Find where the given text appears and provide that cell's center as (X, Y) coordinate. 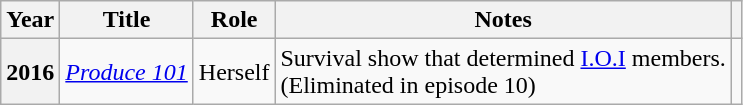
Notes (503, 20)
Survival show that determined I.O.I members.(Eliminated in episode 10) (503, 72)
Title (126, 20)
2016 (30, 72)
Produce 101 (126, 72)
Herself (234, 72)
Role (234, 20)
Year (30, 20)
